Scan for the cell matching the given text and deliver its (x, y) coordinate at center. 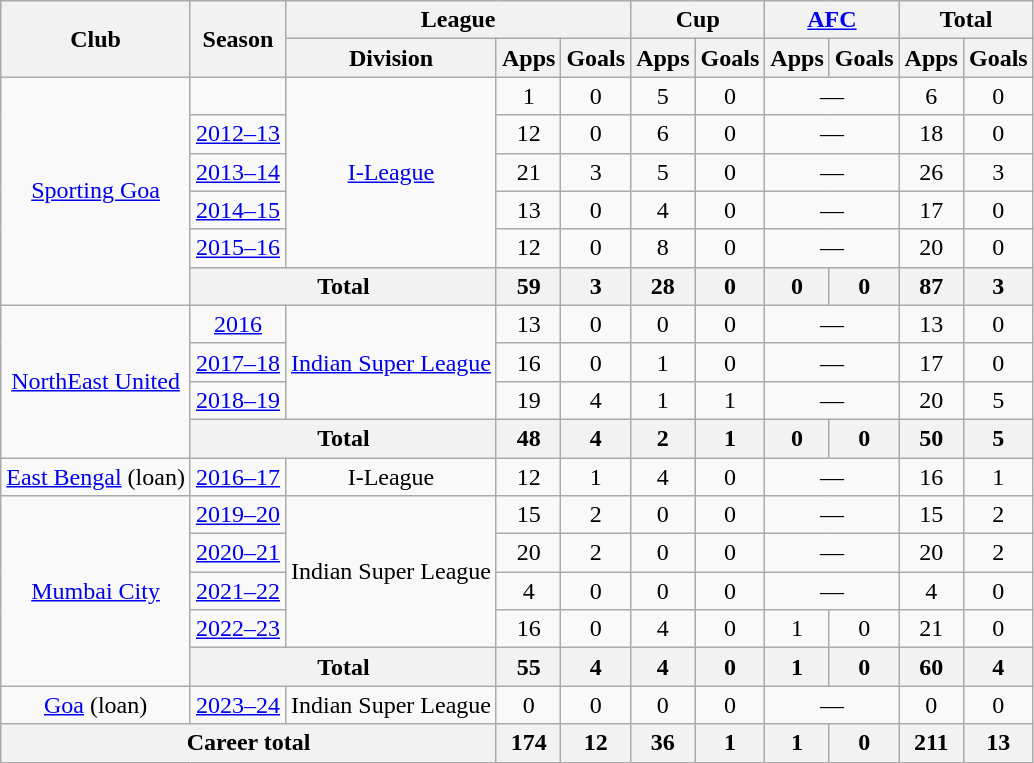
Club (96, 39)
55 (528, 667)
Career total (249, 743)
2012–13 (238, 134)
87 (931, 286)
2020–21 (238, 553)
2023–24 (238, 705)
2021–22 (238, 591)
8 (663, 248)
18 (931, 134)
Sporting Goa (96, 191)
26 (931, 172)
AFC (832, 20)
60 (931, 667)
28 (663, 286)
League (458, 20)
Cup (698, 20)
174 (528, 743)
Season (238, 39)
East Bengal (loan) (96, 477)
2022–23 (238, 629)
211 (931, 743)
2016–17 (238, 477)
NorthEast United (96, 381)
2018–19 (238, 400)
2019–20 (238, 515)
Mumbai City (96, 591)
2014–15 (238, 210)
2016 (238, 324)
Goa (loan) (96, 705)
19 (528, 400)
2015–16 (238, 248)
2017–18 (238, 362)
36 (663, 743)
2013–14 (238, 172)
48 (528, 438)
59 (528, 286)
50 (931, 438)
Division (390, 58)
